Identify which cell holds the provided text, then report its [x, y] central coordinate. 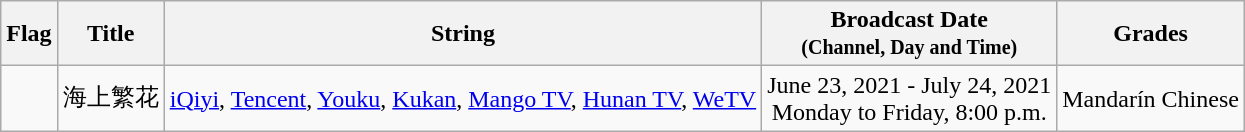
Title [110, 34]
Flag [29, 34]
Broadcast Date(Channel, Day and Time) [910, 34]
iQiyi, Tencent, Youku, Kukan, Mango TV, Hunan TV, WeTV [462, 98]
Grades [1151, 34]
Mandarín Chinese [1151, 98]
海上繁花 [110, 98]
June 23, 2021 - July 24, 2021 Monday to Friday, 8:00 p.m. [910, 98]
String [462, 34]
